Detect which cell encompasses the target text, then output its (X, Y) center coordinate. 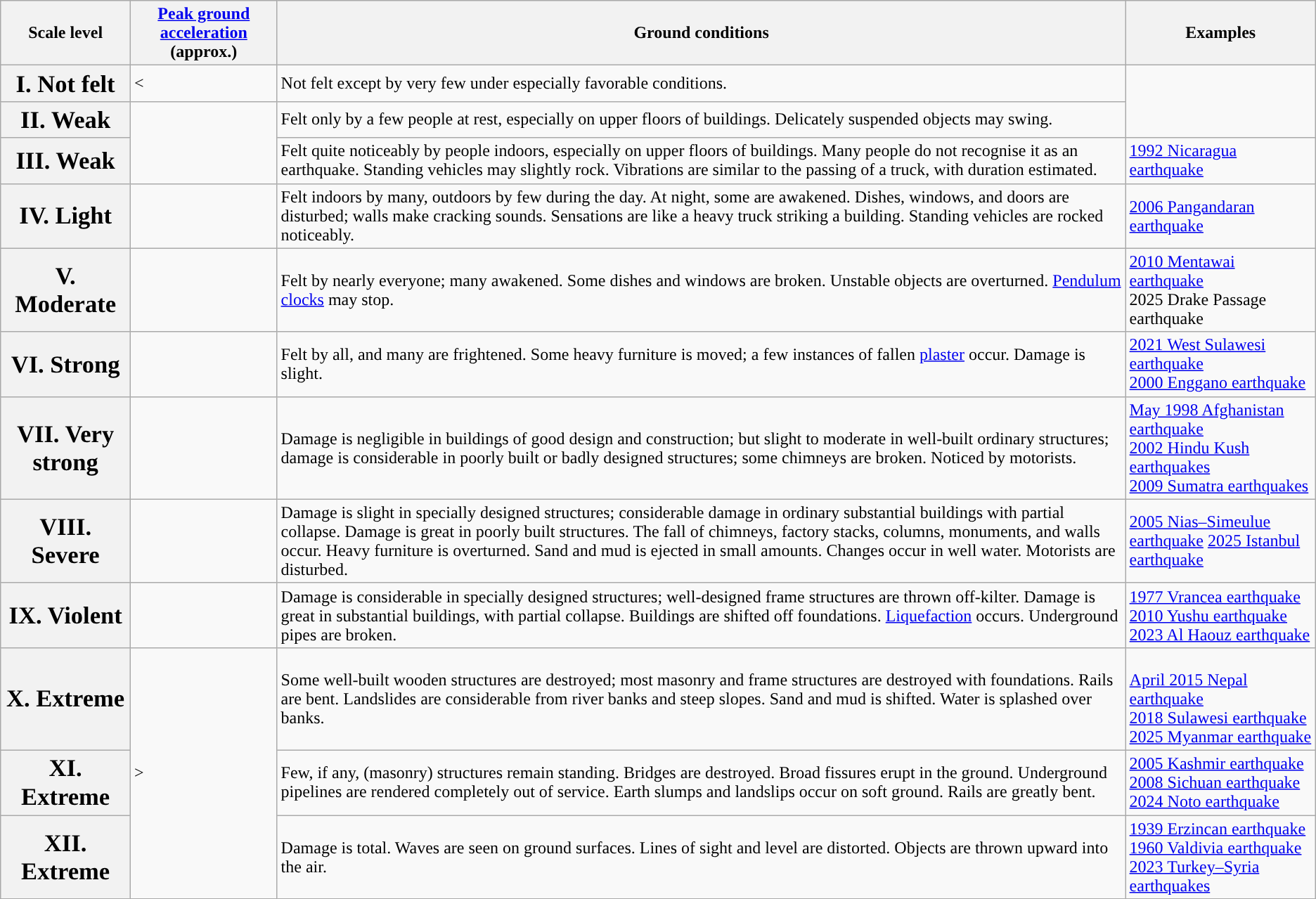
2005 Nias–Simeulue earthquake 2025 Istanbul earthquake (1220, 541)
2006 Pangandaran earthquake (1220, 216)
V. Moderate (66, 290)
XII. Extreme (66, 858)
Examples (1220, 33)
> (204, 773)
Not felt except by very few under especially favorable conditions. (702, 84)
XI. Extreme (66, 782)
May 1998 Afghanistan earthquake2002 Hindu Kush earthquakes2009 Sumatra earthquakes (1220, 448)
1977 Vrancea earthquake 2010 Yushu earthquake2023 Al Haouz earthquake (1220, 615)
I. Not felt (66, 84)
III. Weak (66, 160)
VIII. Severe (66, 541)
Peak ground acceleration (approx.) (204, 33)
IX. Violent (66, 615)
1992 Nicaragua earthquake (1220, 160)
1939 Erzincan earthquake1960 Valdivia earthquake2023 Turkey–Syria earthquakes (1220, 858)
< (204, 84)
Damage is total. Waves are seen on ground surfaces. Lines of sight and level are distorted. Objects are thrown upward into the air. (702, 858)
VII. Very strong (66, 448)
VI. Strong (66, 364)
X. Extreme (66, 699)
2010 Mentawai earthquake2025 Drake Passage earthquake (1220, 290)
Scale level (66, 33)
2005 Kashmir earthquake2008 Sichuan earthquake2024 Noto earthquake (1220, 782)
Felt by nearly everyone; many awakened. Some dishes and windows are broken. Unstable objects are overturned. Pendulum clocks may stop. (702, 290)
Felt by all, and many are frightened. Some heavy furniture is moved; a few instances of fallen plaster occur. Damage is slight. (702, 364)
IV. Light (66, 216)
April 2015 Nepal earthquake2018 Sulawesi earthquake2025 Myanmar earthquake (1220, 699)
2021 West Sulawesi earthquake2000 Enggano earthquake (1220, 364)
Ground conditions (702, 33)
Felt only by a few people at rest, especially on upper floors of buildings. Delicately suspended objects may swing. (702, 119)
II. Weak (66, 119)
